Identify which cell holds the provided text, then report its (X, Y) central coordinate. 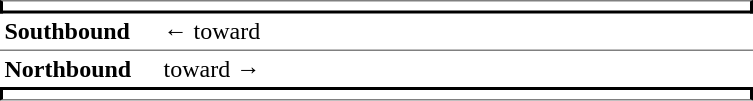
Southbound (80, 33)
toward → (456, 69)
Northbound (80, 69)
← toward (456, 33)
